Return [x, y] of the center of cell containing provided text 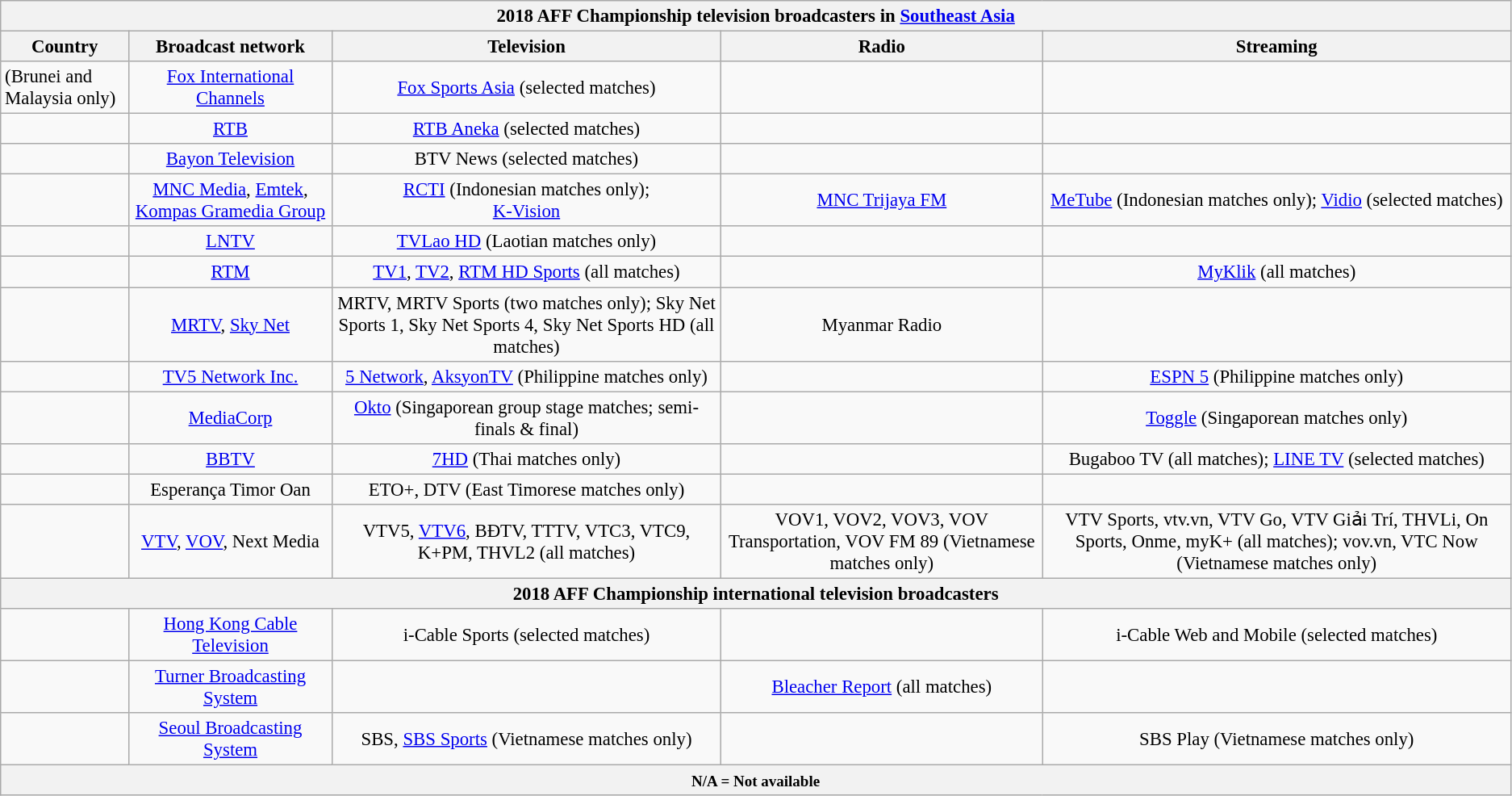
Television [526, 47]
7HD (Thai matches only) [526, 459]
Okto (Singaporean group stage matches; semi-finals & final) [526, 418]
(Brunei and Malaysia only) [65, 87]
Turner Broadcasting System [231, 686]
RTM [231, 272]
SBS Play (Vietnamese matches only) [1276, 739]
Broadcast network [231, 47]
Fox Sports Asia (selected matches) [526, 87]
ESPN 5 (Philippine matches only) [1276, 376]
RTB [231, 129]
VTV5, VTV6, BĐTV, TTTV, VTC3, VTC9, K+PM, THVL2 (all matches) [526, 542]
MNC Trijaya FM [882, 200]
Myanmar Radio [882, 325]
LNTV [231, 241]
5 Network, AksyonTV (Philippine matches only) [526, 376]
Bugaboo TV (all matches); LINE TV (selected matches) [1276, 459]
Hong Kong Cable Television [231, 635]
RCTI (Indonesian matches only);K-Vision [526, 200]
VTV, VOV, Next Media [231, 542]
2018 AFF Championship television broadcasters in Southeast Asia [756, 16]
Bayon Television [231, 159]
MeTube (Indonesian matches only); Vidio (selected matches) [1276, 200]
MNC Media, Emtek, Kompas Gramedia Group [231, 200]
2018 AFF Championship international television broadcasters [756, 593]
N/A = Not available [756, 781]
BTV News (selected matches) [526, 159]
Country [65, 47]
TV5 Network Inc. [231, 376]
i-Cable Web and Mobile (selected matches) [1276, 635]
MRTV, Sky Net [231, 325]
SBS, SBS Sports (Vietnamese matches only) [526, 739]
Bleacher Report (all matches) [882, 686]
BBTV [231, 459]
i-Cable Sports (selected matches) [526, 635]
Radio [882, 47]
VOV1, VOV2, VOV3, VOV Transportation, VOV FM 89 (Vietnamese matches only) [882, 542]
Esperança Timor Oan [231, 489]
Fox International Channels [231, 87]
Toggle (Singaporean matches only) [1276, 418]
MyKlik (all matches) [1276, 272]
RTB Aneka (selected matches) [526, 129]
TV1, TV2, RTM HD Sports (all matches) [526, 272]
VTV Sports, vtv.vn, VTV Go, VTV Giải Trí, THVLi, On Sports, Onme, myK+ (all matches); vov.vn, VTC Now (Vietnamese matches only) [1276, 542]
ETO+, DTV (East Timorese matches only) [526, 489]
MediaCorp [231, 418]
Seoul Broadcasting System [231, 739]
Streaming [1276, 47]
MRTV, MRTV Sports (two matches only); Sky Net Sports 1, Sky Net Sports 4, Sky Net Sports HD (all matches) [526, 325]
TVLao HD (Laotian matches only) [526, 241]
